Output the [X, Y] coordinate of the center of the cell containing the given text.  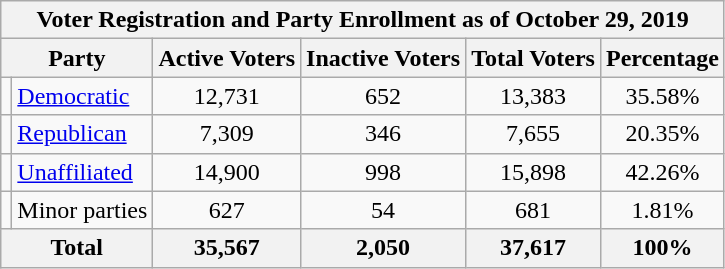
1.81% [662, 210]
627 [227, 210]
100% [662, 248]
20.35% [662, 134]
12,731 [227, 96]
346 [384, 134]
Party [77, 58]
Percentage [662, 58]
54 [384, 210]
35.58% [662, 96]
Unaffiliated [82, 172]
998 [384, 172]
7,655 [534, 134]
652 [384, 96]
Total [77, 248]
Total Voters [534, 58]
13,383 [534, 96]
Democratic [82, 96]
Voter Registration and Party Enrollment as of October 29, 2019 [363, 20]
2,050 [384, 248]
42.26% [662, 172]
681 [534, 210]
37,617 [534, 248]
35,567 [227, 248]
15,898 [534, 172]
Republican [82, 134]
Minor parties [82, 210]
Active Voters [227, 58]
Inactive Voters [384, 58]
14,900 [227, 172]
7,309 [227, 134]
